Capture the cell that displays the provided text and extract its (x, y) central coordinate. 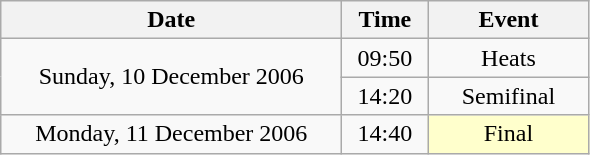
09:50 (385, 58)
Sunday, 10 December 2006 (172, 77)
14:20 (385, 96)
Event (508, 20)
Time (385, 20)
Final (508, 134)
14:40 (385, 134)
Heats (508, 58)
Date (172, 20)
Monday, 11 December 2006 (172, 134)
Semifinal (508, 96)
